Return the [X, Y] coordinate for the center point of the cell that contains the specified text.  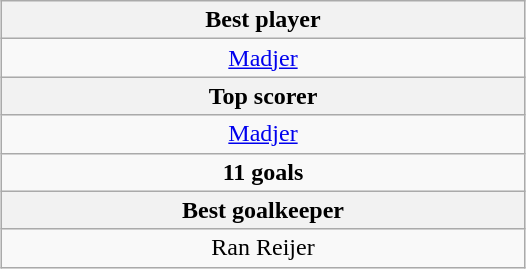
Top scorer [263, 96]
Best player [263, 20]
11 goals [263, 172]
Best goalkeeper [263, 210]
Ran Reijer [263, 248]
